Search for the cell housing the specified text and yield its (x, y) center coordinate. 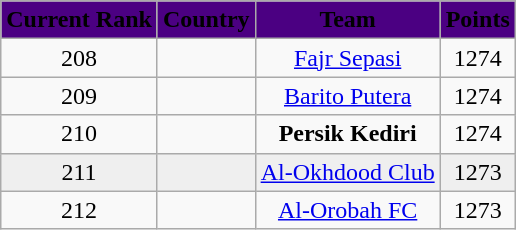
209 (80, 96)
Current Rank (80, 20)
211 (80, 172)
Persik Kediri (348, 134)
Points (478, 20)
212 (80, 210)
208 (80, 58)
Al-Okhdood Club (348, 172)
Al-Orobah FC (348, 210)
Country (206, 20)
Barito Putera (348, 96)
Fajr Sepasi (348, 58)
210 (80, 134)
Team (348, 20)
